Return [X, Y] of the center of cell containing provided text 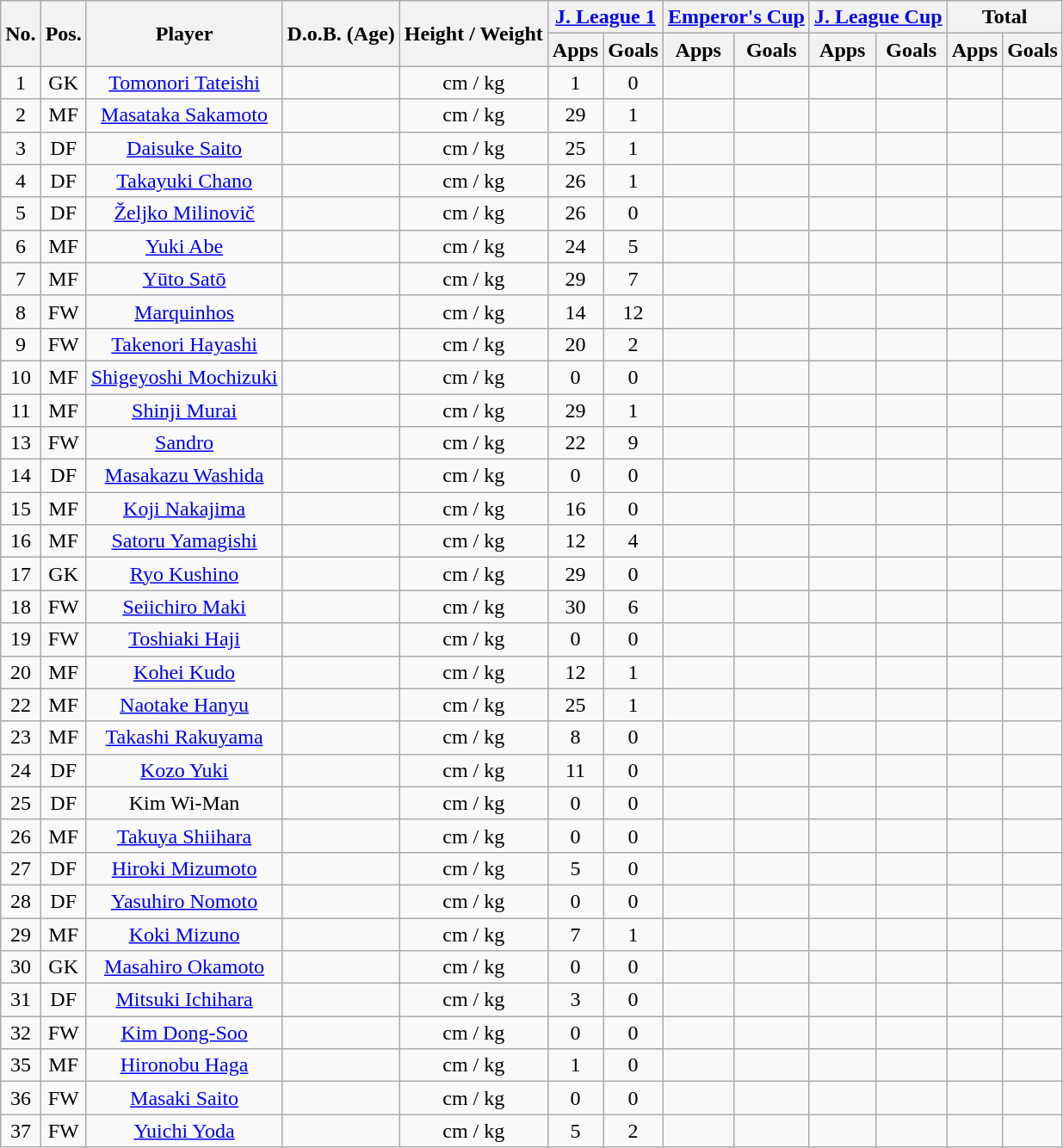
Kohei Kudo [184, 672]
10 [21, 377]
Player [184, 34]
Height / Weight [473, 34]
37 [21, 1131]
18 [21, 607]
Satoru Yamagishi [184, 541]
Hironobu Haga [184, 1065]
Tomonori Tateishi [184, 83]
No. [21, 34]
32 [21, 1033]
Kozo Yuki [184, 770]
35 [21, 1065]
Emperor's Cup [736, 17]
D.o.B. (Age) [341, 34]
Kim Dong-Soo [184, 1033]
J. League Cup [878, 17]
Kim Wi-Man [184, 803]
J. League 1 [605, 17]
Koki Mizuno [184, 934]
Shigeyoshi Mochizuki [184, 377]
Takenori Hayashi [184, 344]
Masaki Saito [184, 1098]
19 [21, 639]
Takayuki Chano [184, 181]
Takashi Rakuyama [184, 738]
Yūto Satō [184, 279]
17 [21, 574]
Masahiro Okamoto [184, 967]
Naotake Hanyu [184, 705]
Hiroki Mizumoto [184, 868]
28 [21, 901]
15 [21, 509]
13 [21, 443]
Sandro [184, 443]
Seiichiro Maki [184, 607]
Total [1004, 17]
Ryo Kushino [184, 574]
Toshiaki Haji [184, 639]
31 [21, 1000]
Pos. [64, 34]
Shinji Murai [184, 410]
23 [21, 738]
Yasuhiro Nomoto [184, 901]
Željko Milinovič [184, 213]
Marquinhos [184, 312]
Koji Nakajima [184, 509]
36 [21, 1098]
Takuya Shiihara [184, 836]
Yuki Abe [184, 246]
Daisuke Saito [184, 148]
27 [21, 868]
Masakazu Washida [184, 476]
Mitsuki Ichihara [184, 1000]
Masataka Sakamoto [184, 115]
Yuichi Yoda [184, 1131]
